Locate the cell with the specified text and output its (x, y) center coordinate. 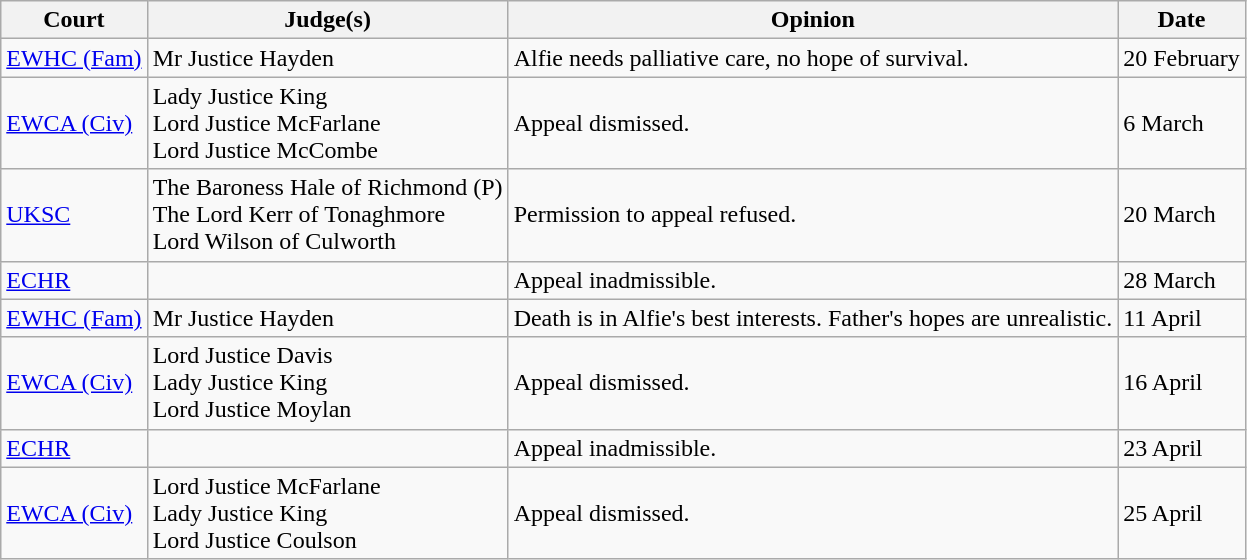
Opinion (813, 20)
Judge(s) (328, 20)
20 March (1182, 215)
Lord Justice DavisLady Justice KingLord Justice Moylan (328, 383)
25 April (1182, 513)
16 April (1182, 383)
Date (1182, 20)
Permission to appeal refused. (813, 215)
6 March (1182, 123)
UKSC (74, 215)
Lady Justice KingLord Justice McFarlaneLord Justice McCombe (328, 123)
20 February (1182, 58)
Death is in Alfie's best interests. Father's hopes are unrealistic. (813, 318)
Lord Justice McFarlaneLady Justice KingLord Justice Coulson (328, 513)
Court (74, 20)
11 April (1182, 318)
Alfie needs palliative care, no hope of survival. (813, 58)
The Baroness Hale of Richmond (P)The Lord Kerr of TonaghmoreLord Wilson of Culworth (328, 215)
28 March (1182, 280)
23 April (1182, 448)
